Provide the [X, Y] coordinate of the cell's center where the given text is located.  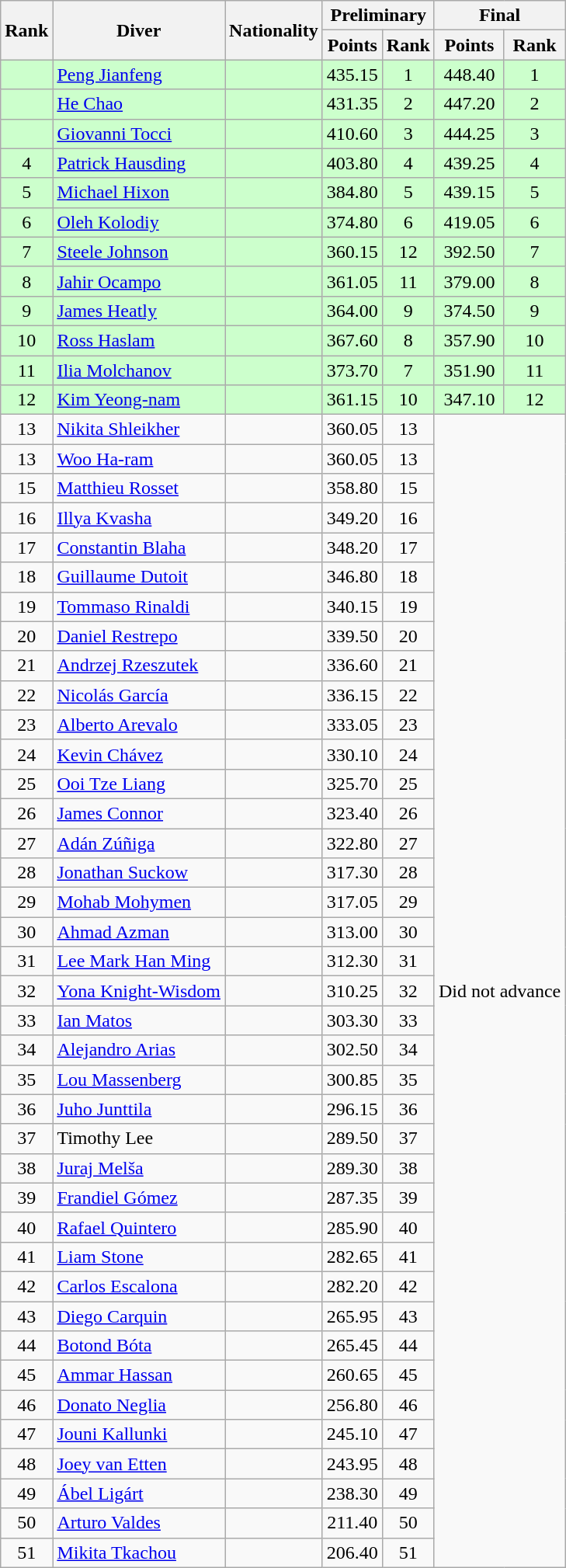
Nicolás García [139, 695]
289.50 [352, 1139]
431.35 [352, 104]
Woo Ha-ram [139, 459]
367.60 [352, 340]
360.15 [352, 252]
296.15 [352, 1109]
Timothy Lee [139, 1139]
211.40 [352, 1523]
Andrzej Rzeszutek [139, 666]
Oleh Kolodiy [139, 222]
Final [499, 16]
347.10 [469, 400]
245.10 [352, 1434]
Ilia Molchanov [139, 370]
Kevin Chávez [139, 754]
282.65 [352, 1257]
Adán Zúñiga [139, 843]
303.30 [352, 1020]
Did not advance [499, 991]
Juraj Melša [139, 1168]
265.95 [352, 1316]
287.35 [352, 1198]
Alejandro Arias [139, 1050]
Tommaso Rinaldi [139, 607]
340.15 [352, 607]
384.80 [352, 193]
289.30 [352, 1168]
Peng Jianfeng [139, 75]
Illya Kvasha [139, 518]
Frandiel Gómez [139, 1198]
322.80 [352, 843]
238.30 [352, 1493]
Guillaume Dutoit [139, 577]
243.95 [352, 1464]
Michael Hixon [139, 193]
Kim Yeong-nam [139, 400]
Daniel Restrepo [139, 636]
James Heatly [139, 311]
349.20 [352, 518]
346.80 [352, 577]
Ábel Ligárt [139, 1493]
Liam Stone [139, 1257]
Diego Carquin [139, 1316]
Preliminary [378, 16]
Lou Massenberg [139, 1080]
285.90 [352, 1227]
Giovanni Tocci [139, 134]
358.80 [352, 488]
Arturo Valdes [139, 1523]
336.15 [352, 695]
Matthieu Rosset [139, 488]
351.90 [469, 370]
Ammar Hassan [139, 1375]
435.15 [352, 75]
Patrick Hausding [139, 163]
439.15 [469, 193]
374.50 [469, 311]
374.80 [352, 222]
313.00 [352, 932]
Jouni Kallunki [139, 1434]
Jonathan Suckow [139, 873]
419.05 [469, 222]
Botond Bóta [139, 1346]
317.05 [352, 902]
Jahir Ocampo [139, 281]
Steele Johnson [139, 252]
260.65 [352, 1375]
Nationality [274, 30]
Juho Junttila [139, 1109]
Mikita Tkachou [139, 1552]
Rafael Quintero [139, 1227]
410.60 [352, 134]
439.25 [469, 163]
282.20 [352, 1286]
444.25 [469, 134]
447.20 [469, 104]
Nikita Shleikher [139, 429]
323.40 [352, 813]
Ooi Tze Liang [139, 784]
He Chao [139, 104]
333.05 [352, 725]
Alberto Arevalo [139, 725]
Ian Matos [139, 1020]
256.80 [352, 1405]
310.25 [352, 991]
Yona Knight-Wisdom [139, 991]
Mohab Mohymen [139, 902]
300.85 [352, 1080]
392.50 [469, 252]
330.10 [352, 754]
357.90 [469, 340]
339.50 [352, 636]
361.15 [352, 400]
Lee Mark Han Ming [139, 961]
317.30 [352, 873]
Diver [139, 30]
403.80 [352, 163]
379.00 [469, 281]
325.70 [352, 784]
Ross Haslam [139, 340]
348.20 [352, 548]
Donato Neglia [139, 1405]
448.40 [469, 75]
Joey van Etten [139, 1464]
302.50 [352, 1050]
373.70 [352, 370]
Constantin Blaha [139, 548]
206.40 [352, 1552]
312.30 [352, 961]
Carlos Escalona [139, 1286]
265.45 [352, 1346]
James Connor [139, 813]
361.05 [352, 281]
364.00 [352, 311]
Ahmad Azman [139, 932]
336.60 [352, 666]
